Capture the cell that displays the provided text and extract its [X, Y] central coordinate. 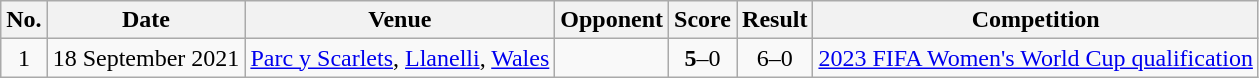
Result [775, 20]
Venue [400, 20]
Competition [1036, 20]
18 September 2021 [146, 58]
1 [24, 58]
2023 FIFA Women's World Cup qualification [1036, 58]
6–0 [775, 58]
Score [703, 20]
Opponent [612, 20]
5–0 [703, 58]
No. [24, 20]
Parc y Scarlets, Llanelli, Wales [400, 58]
Date [146, 20]
